Return the [x, y] coordinate for the center point of the cell that contains the specified text.  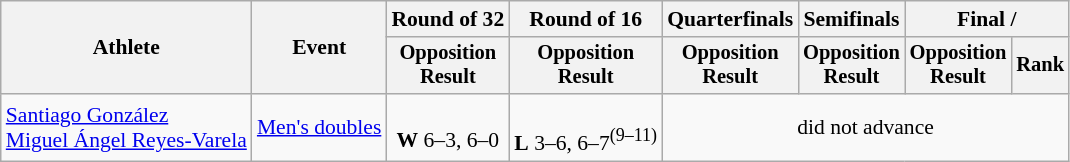
Final / [987, 19]
Semifinals [852, 19]
Santiago GonzálezMiguel Ángel Reyes-Varela [126, 128]
did not advance [866, 128]
Rank [1040, 66]
W 6–3, 6–0 [448, 128]
L 3–6, 6–7(9–11) [586, 128]
Event [320, 48]
Round of 16 [586, 19]
Round of 32 [448, 19]
Athlete [126, 48]
Men's doubles [320, 128]
Quarterfinals [730, 19]
